Provide the [x, y] coordinate of the cell's center where the given text is located.  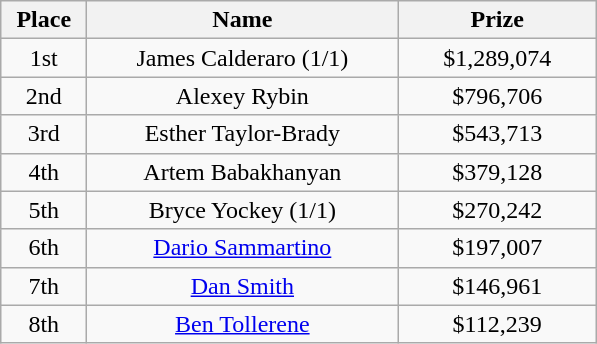
$796,706 [498, 96]
$112,239 [498, 324]
4th [44, 172]
$270,242 [498, 210]
7th [44, 286]
$543,713 [498, 134]
Name [242, 20]
Prize [498, 20]
James Calderaro (1/1) [242, 58]
Esther Taylor-Brady [242, 134]
2nd [44, 96]
$379,128 [498, 172]
Ben Tollerene [242, 324]
Alexey Rybin [242, 96]
5th [44, 210]
Bryce Yockey (1/1) [242, 210]
$146,961 [498, 286]
3rd [44, 134]
Dan Smith [242, 286]
$197,007 [498, 248]
Place [44, 20]
Dario Sammartino [242, 248]
$1,289,074 [498, 58]
1st [44, 58]
6th [44, 248]
8th [44, 324]
Artem Babakhanyan [242, 172]
